Detect which cell encompasses the target text, then output its (X, Y) center coordinate. 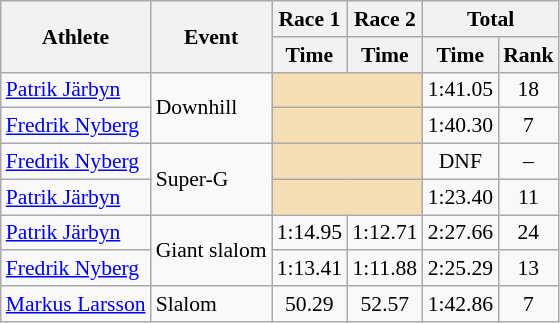
52.57 (384, 304)
1:12.71 (384, 233)
1:40.30 (460, 126)
24 (528, 233)
1:13.41 (310, 269)
13 (528, 269)
Rank (528, 55)
Giant slalom (212, 250)
1:42.86 (460, 304)
1:41.05 (460, 90)
1:14.95 (310, 233)
Total (491, 19)
1:11.88 (384, 269)
Downhill (212, 108)
50.29 (310, 304)
Event (212, 36)
11 (528, 197)
Markus Larsson (76, 304)
Race 2 (384, 19)
Athlete (76, 36)
1:23.40 (460, 197)
– (528, 162)
Race 1 (310, 19)
DNF (460, 162)
18 (528, 90)
2:25.29 (460, 269)
Super-G (212, 180)
2:27.66 (460, 233)
Slalom (212, 304)
